Identify which cell holds the provided text, then report its [x, y] central coordinate. 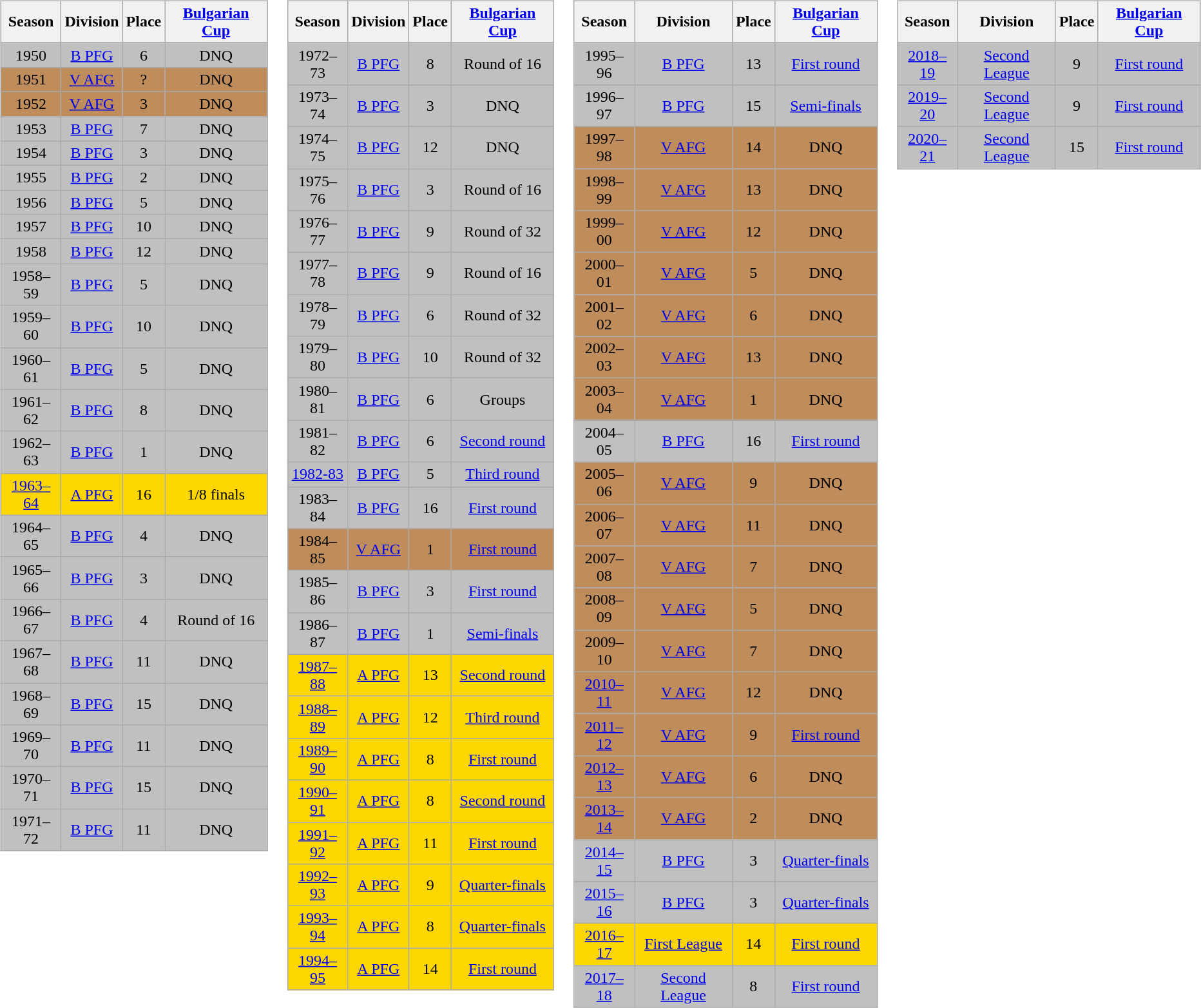
1993–94 [318, 927]
1985–86 [318, 592]
1951 [31, 79]
1968–69 [31, 704]
1979–80 [318, 357]
1989–90 [318, 759]
1964–65 [31, 536]
2008–09 [604, 608]
1995–96 [604, 63]
1999–00 [604, 232]
1983–84 [318, 508]
1960–61 [31, 369]
1963–64 [31, 494]
1/8 finals [216, 494]
1961–62 [31, 410]
1994–95 [318, 969]
2012–13 [604, 776]
1982-83 [318, 474]
2018–19 [927, 63]
1996–97 [604, 106]
1973–74 [318, 106]
1978–79 [318, 316]
2004–05 [604, 441]
? [144, 79]
1990–91 [318, 800]
1970–71 [31, 788]
1972–73 [318, 63]
1991–92 [318, 843]
2007–08 [604, 567]
1957 [31, 227]
2009–10 [604, 651]
1998–99 [604, 189]
1987–88 [318, 675]
2000–01 [604, 273]
1958–59 [31, 285]
1966–67 [31, 620]
1952 [31, 104]
2001–02 [604, 316]
2014–15 [604, 860]
1997–98 [604, 147]
2015–16 [604, 902]
2011–12 [604, 735]
1977–78 [318, 273]
1953 [31, 128]
2010–11 [604, 692]
2020–21 [927, 147]
1958 [31, 251]
1950 [31, 55]
2019–20 [927, 106]
1986–87 [318, 633]
1980–81 [318, 400]
2017–18 [604, 986]
1981–82 [318, 441]
2016–17 [604, 945]
1988–89 [318, 717]
2006–07 [604, 525]
First League [684, 945]
2013–14 [604, 819]
2005–06 [604, 483]
1965–66 [31, 577]
1992–93 [318, 886]
1976–77 [318, 232]
1967–68 [31, 661]
1974–75 [318, 147]
1956 [31, 202]
2003–04 [604, 400]
1955 [31, 178]
1969–70 [31, 746]
1971–72 [31, 830]
1984–85 [318, 549]
1954 [31, 153]
1975–76 [318, 189]
Groups [503, 400]
1959–60 [31, 326]
1962–63 [31, 452]
2002–03 [604, 357]
